Find where the given text appears and provide that cell's center as (x, y) coordinate. 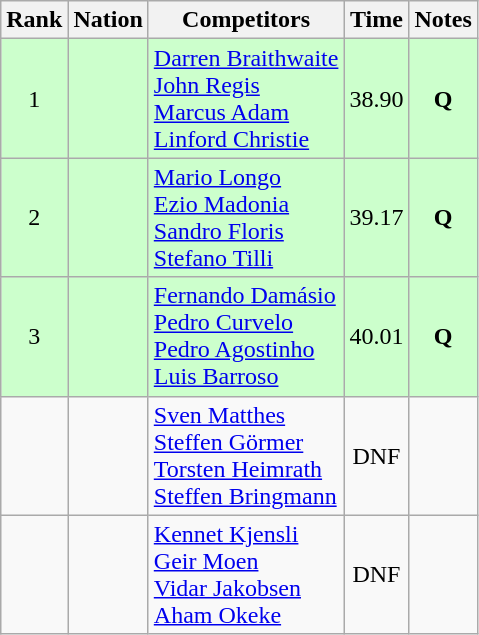
Fernando DamásioPedro CurveloPedro AgostinhoLuis Barroso (246, 336)
Time (376, 20)
Kennet KjensliGeir MoenVidar JakobsenAham Okeke (246, 574)
Sven MatthesSteffen GörmerTorsten HeimrathSteffen Bringmann (246, 456)
Notes (443, 20)
3 (34, 336)
Rank (34, 20)
38.90 (376, 98)
39.17 (376, 218)
Darren BraithwaiteJohn RegisMarcus AdamLinford Christie (246, 98)
Mario LongoEzio MadoniaSandro FlorisStefano Tilli (246, 218)
Nation (108, 20)
40.01 (376, 336)
2 (34, 218)
1 (34, 98)
Competitors (246, 20)
